Pinpoint the cell where the given text exists, returning its [x, y] midpoint coordinate. 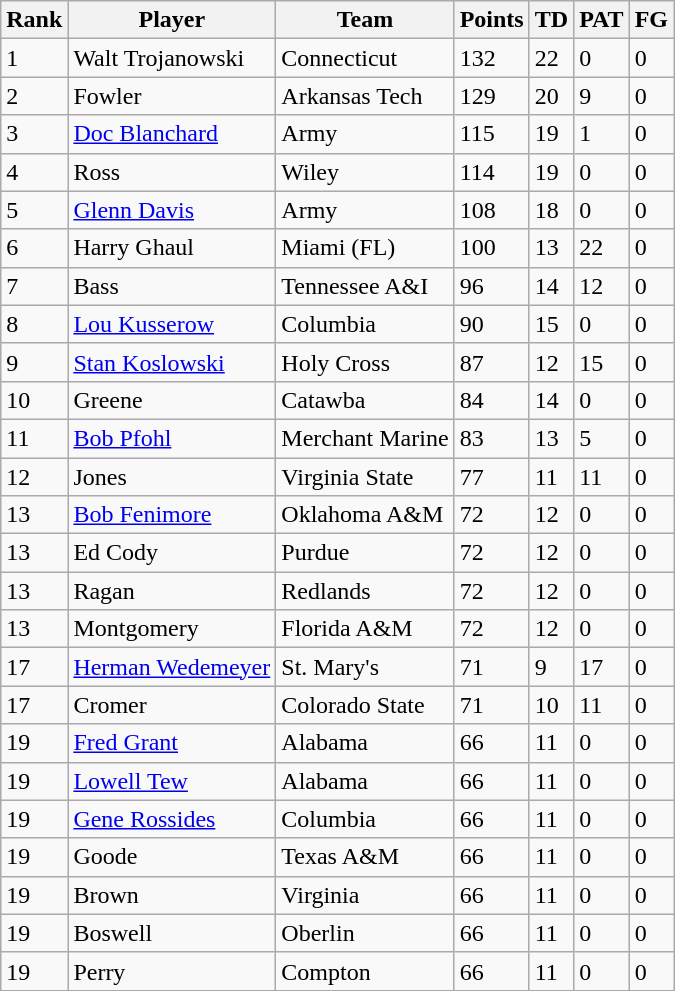
4 [34, 172]
132 [492, 58]
6 [34, 248]
Bob Fenimore [172, 515]
Bob Pfohl [172, 438]
2 [34, 96]
Catawba [365, 400]
Oklahoma A&M [365, 515]
Glenn Davis [172, 210]
Gene Rossides [172, 819]
PAT [602, 20]
Compton [365, 971]
Perry [172, 971]
Arkansas Tech [365, 96]
Rank [34, 20]
Connecticut [365, 58]
Ross [172, 172]
3 [34, 134]
Ed Cody [172, 553]
Virginia [365, 895]
Merchant Marine [365, 438]
TD [551, 20]
FG [651, 20]
100 [492, 248]
Jones [172, 477]
90 [492, 324]
Team [365, 20]
Boswell [172, 933]
Redlands [365, 591]
Lou Kusserow [172, 324]
129 [492, 96]
87 [492, 362]
Ragan [172, 591]
Fowler [172, 96]
Holy Cross [365, 362]
Florida A&M [365, 629]
18 [551, 210]
8 [34, 324]
Brown [172, 895]
Player [172, 20]
Bass [172, 286]
Oberlin [365, 933]
Cromer [172, 705]
83 [492, 438]
Harry Ghaul [172, 248]
Virginia State [365, 477]
Tennessee A&I [365, 286]
Montgomery [172, 629]
Points [492, 20]
114 [492, 172]
Wiley [365, 172]
115 [492, 134]
Goode [172, 857]
108 [492, 210]
Miami (FL) [365, 248]
77 [492, 477]
Stan Koslowski [172, 362]
Lowell Tew [172, 781]
Walt Trojanowski [172, 58]
96 [492, 286]
Greene [172, 400]
Doc Blanchard [172, 134]
Purdue [365, 553]
St. Mary's [365, 667]
20 [551, 96]
7 [34, 286]
Colorado State [365, 705]
Texas A&M [365, 857]
84 [492, 400]
Herman Wedemeyer [172, 667]
Fred Grant [172, 743]
